Identify which cell holds the provided text, then report its (x, y) central coordinate. 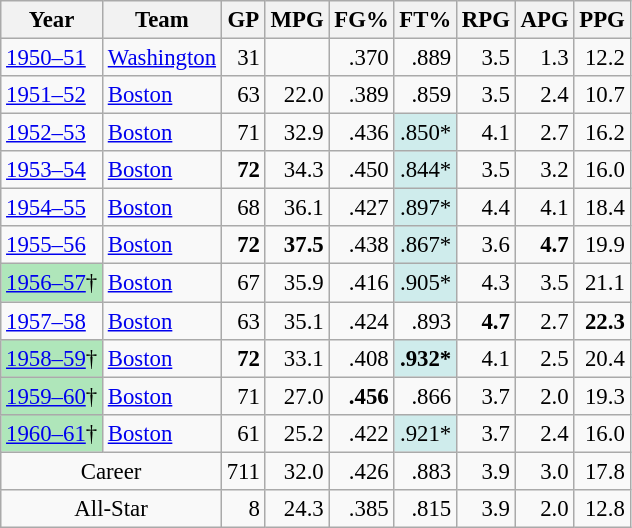
61 (243, 433)
17.8 (602, 471)
22.3 (602, 321)
1951–52 (52, 95)
25.2 (297, 433)
32.0 (297, 471)
1950–51 (52, 58)
3.2 (544, 170)
35.9 (297, 283)
.436 (362, 133)
1959–60† (52, 396)
1955–56 (52, 245)
.815 (426, 509)
.932* (426, 358)
GP (243, 20)
12.8 (602, 509)
68 (243, 208)
Team (162, 20)
1960–61† (52, 433)
.456 (362, 396)
1956–57† (52, 283)
.889 (426, 58)
1954–55 (52, 208)
12.2 (602, 58)
.921* (426, 433)
4.4 (486, 208)
3.0 (544, 471)
.424 (362, 321)
All-Star (112, 509)
.426 (362, 471)
.866 (426, 396)
3.6 (486, 245)
27.0 (297, 396)
1952–53 (52, 133)
RPG (486, 20)
16.2 (602, 133)
19.9 (602, 245)
.389 (362, 95)
.867* (426, 245)
MPG (297, 20)
1958–59† (52, 358)
24.3 (297, 509)
20.4 (602, 358)
Career (112, 471)
36.1 (297, 208)
35.1 (297, 321)
1953–54 (52, 170)
.893 (426, 321)
.416 (362, 283)
37.5 (297, 245)
.897* (426, 208)
67 (243, 283)
.370 (362, 58)
1.3 (544, 58)
.844* (426, 170)
4.3 (486, 283)
.905* (426, 283)
32.9 (297, 133)
.859 (426, 95)
2.5 (544, 358)
21.1 (602, 283)
Washington (162, 58)
1957–58 (52, 321)
18.4 (602, 208)
10.7 (602, 95)
.427 (362, 208)
31 (243, 58)
.422 (362, 433)
.408 (362, 358)
PPG (602, 20)
8 (243, 509)
19.3 (602, 396)
.438 (362, 245)
.450 (362, 170)
FT% (426, 20)
34.3 (297, 170)
22.0 (297, 95)
33.1 (297, 358)
.385 (362, 509)
FG% (362, 20)
.883 (426, 471)
711 (243, 471)
APG (544, 20)
Year (52, 20)
.850* (426, 133)
